Identify which cell holds the provided text, then report its (X, Y) central coordinate. 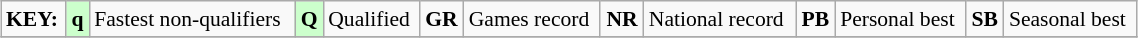
KEY: (34, 19)
National record (720, 19)
Games record (532, 19)
NR (622, 19)
Seasonal best (1070, 19)
PB (816, 19)
Qualified (371, 19)
Personal best (900, 19)
Q (309, 19)
GR (442, 19)
SB (985, 19)
q (78, 19)
Fastest non-qualifiers (192, 19)
